Extract the [x, y] coordinate from the center of the cell holding the provided text.  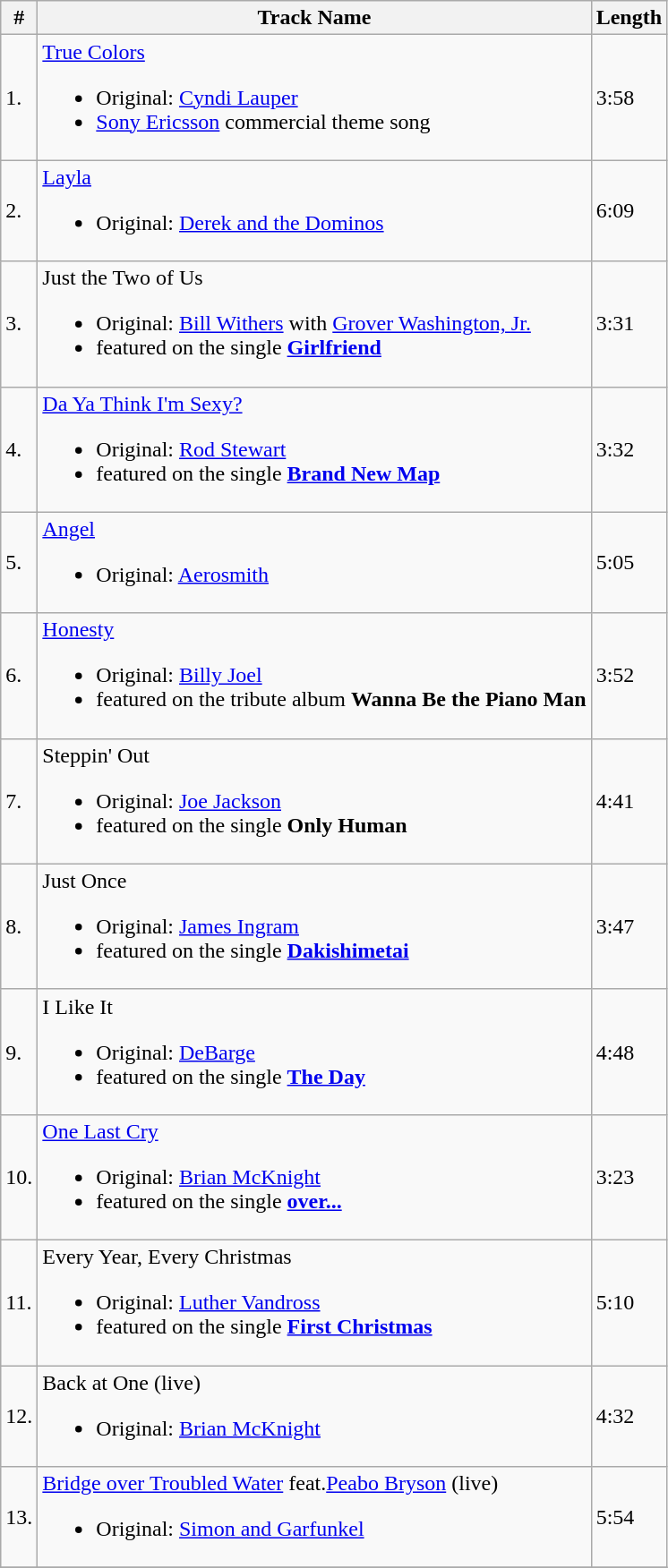
Every Year, Every ChristmasOriginal: Luther Vandrossfeatured on the single First Christmas [314, 1302]
3:47 [629, 926]
3:23 [629, 1177]
4. [20, 449]
Track Name [314, 18]
2. [20, 211]
5. [20, 562]
3. [20, 324]
12. [20, 1416]
6. [20, 676]
Steppin' OutOriginal: Joe Jacksonfeatured on the single Only Human [314, 801]
Just OnceOriginal: James Ingramfeatured on the single Dakishimetai [314, 926]
13. [20, 1518]
Da Ya Think I'm Sexy?Original: Rod Stewartfeatured on the single Brand New Map [314, 449]
1. [20, 98]
3:58 [629, 98]
3:32 [629, 449]
11. [20, 1302]
Bridge over Troubled Water feat.Peabo Bryson (live)Original: Simon and Garfunkel [314, 1518]
HonestyOriginal: Billy Joelfeatured on the tribute album Wanna Be the Piano Man [314, 676]
5:05 [629, 562]
3:52 [629, 676]
7. [20, 801]
4:41 [629, 801]
8. [20, 926]
AngelOriginal: Aerosmith [314, 562]
Just the Two of UsOriginal: Bill Withers with Grover Washington, Jr.featured on the single Girlfriend [314, 324]
9. [20, 1052]
True ColorsOriginal: Cyndi LauperSony Ericsson commercial theme song [314, 98]
Back at One (live)Original: Brian McKnight [314, 1416]
5:54 [629, 1518]
LaylaOriginal: Derek and the Dominos [314, 211]
# [20, 18]
4:48 [629, 1052]
5:10 [629, 1302]
3:31 [629, 324]
6:09 [629, 211]
10. [20, 1177]
I Like ItOriginal: DeBargefeatured on the single The Day [314, 1052]
Length [629, 18]
One Last CryOriginal: Brian McKnightfeatured on the single over... [314, 1177]
4:32 [629, 1416]
